From the cell containing the given text, extract its center point as (x, y) coordinate. 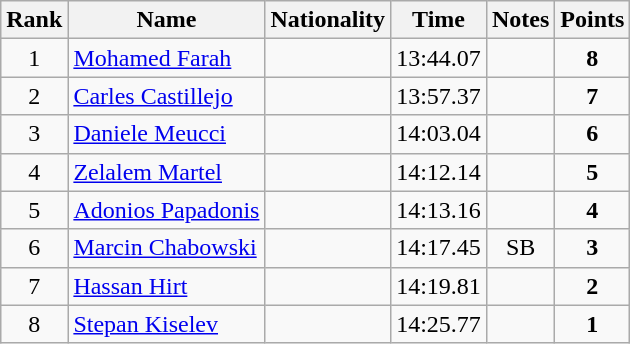
14:25.77 (439, 324)
Adonios Papadonis (166, 210)
Hassan Hirt (166, 286)
13:57.37 (439, 96)
Carles Castillejo (166, 96)
SB (520, 248)
Name (166, 20)
14:12.14 (439, 172)
14:17.45 (439, 248)
Time (439, 20)
14:19.81 (439, 286)
Points (592, 20)
Notes (520, 20)
Zelalem Martel (166, 172)
14:03.04 (439, 134)
Daniele Meucci (166, 134)
14:13.16 (439, 210)
Mohamed Farah (166, 58)
Stepan Kiselev (166, 324)
Rank (34, 20)
Nationality (328, 20)
Marcin Chabowski (166, 248)
13:44.07 (439, 58)
